Find where the given text appears and provide that cell's center as (X, Y) coordinate. 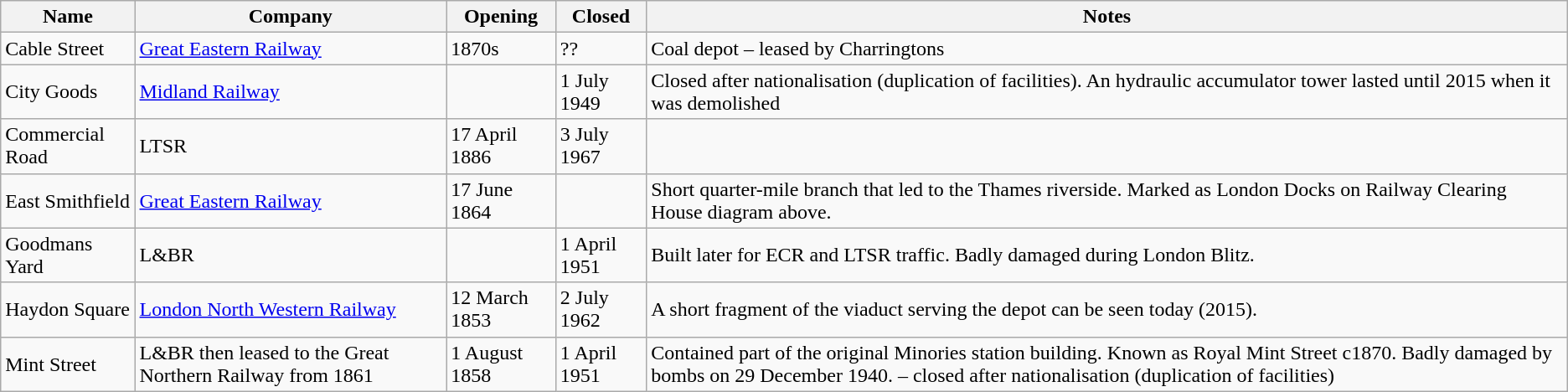
Commercial Road (68, 146)
Name (68, 17)
Goodmans Yard (68, 255)
Opening (501, 17)
17 April 1886 (501, 146)
1870s (501, 49)
17 June 1864 (501, 201)
Notes (1107, 17)
City Goods (68, 92)
3 July 1967 (601, 146)
Mint Street (68, 364)
Coal depot – leased by Charringtons (1107, 49)
A short fragment of the viaduct serving the depot can be seen today (2015). (1107, 310)
Closed after nationalisation (duplication of facilities). An hydraulic accumulator tower lasted until 2015 when it was demolished (1107, 92)
Haydon Square (68, 310)
?? (601, 49)
2 July 1962 (601, 310)
Company (291, 17)
1 July 1949 (601, 92)
Short quarter-mile branch that led to the Thames riverside. Marked as London Docks on Railway Clearing House diagram above. (1107, 201)
Cable Street (68, 49)
L&BR (291, 255)
Midland Railway (291, 92)
Built later for ECR and LTSR traffic. Badly damaged during London Blitz. (1107, 255)
L&BR then leased to the Great Northern Railway from 1861 (291, 364)
12 March 1853 (501, 310)
East Smithfield (68, 201)
1 August 1858 (501, 364)
LTSR (291, 146)
London North Western Railway (291, 310)
Closed (601, 17)
